Return the [x, y] coordinate for the center point of the cell that contains the specified text.  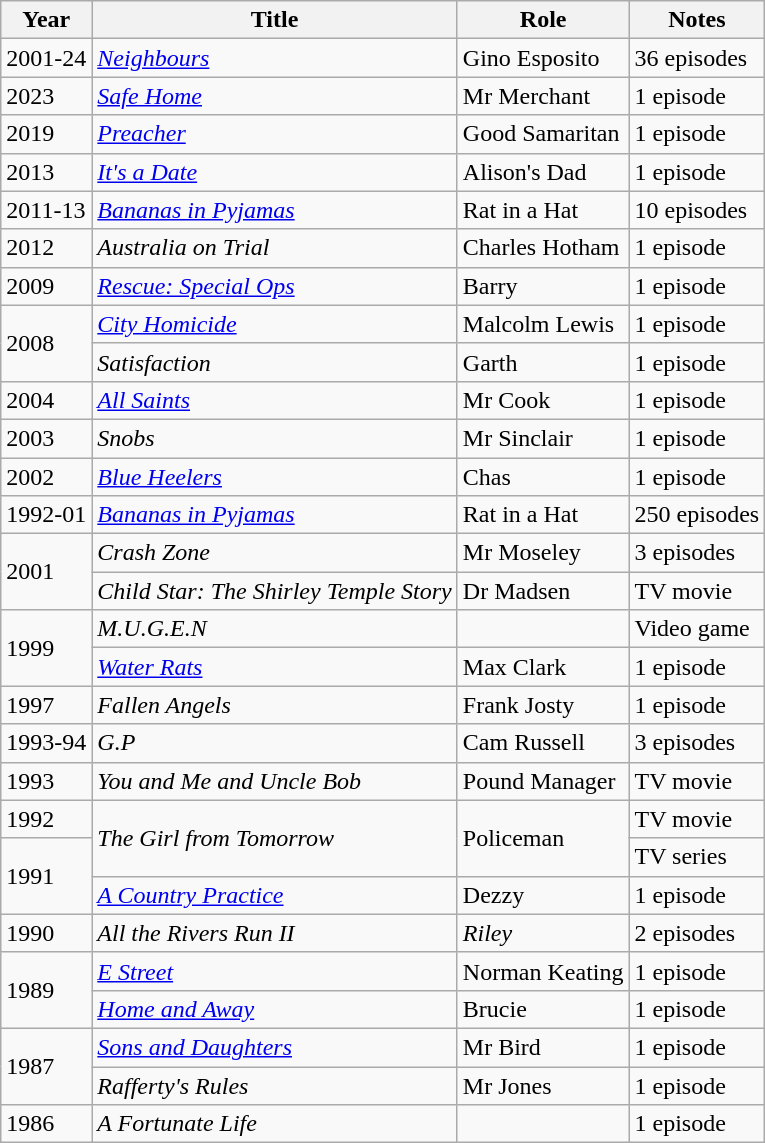
Crash Zone [275, 553]
Snobs [275, 438]
Video game [697, 629]
2019 [46, 134]
1989 [46, 990]
2001-24 [46, 58]
Chas [543, 477]
Mr Jones [543, 1085]
2008 [46, 343]
Gino Esposito [543, 58]
2012 [46, 248]
1987 [46, 1066]
Cam Russell [543, 743]
E Street [275, 971]
Dezzy [543, 895]
1993 [46, 781]
All the Rivers Run II [275, 933]
Satisfaction [275, 362]
Preacher [275, 134]
2001 [46, 572]
Sons and Daughters [275, 1047]
250 episodes [697, 515]
2004 [46, 400]
2002 [46, 477]
Neighbours [275, 58]
1999 [46, 648]
2013 [46, 172]
Norman Keating [543, 971]
1992 [46, 819]
All Saints [275, 400]
2 episodes [697, 933]
Riley [543, 933]
1993-94 [46, 743]
You and Me and Uncle Bob [275, 781]
A Fortunate Life [275, 1124]
1986 [46, 1124]
Mr Cook [543, 400]
Mr Bird [543, 1047]
Title [275, 20]
36 episodes [697, 58]
Safe Home [275, 96]
Policeman [543, 838]
It's a Date [275, 172]
M.U.G.E.N [275, 629]
Australia on Trial [275, 248]
Frank Josty [543, 705]
Pound Manager [543, 781]
2011-13 [46, 210]
Water Rats [275, 667]
Mr Merchant [543, 96]
Garth [543, 362]
The Girl from Tomorrow [275, 838]
Good Samaritan [543, 134]
Mr Moseley [543, 553]
Blue Heelers [275, 477]
10 episodes [697, 210]
Child Star: The Shirley Temple Story [275, 591]
Rafferty's Rules [275, 1085]
1992-01 [46, 515]
Brucie [543, 1009]
Charles Hotham [543, 248]
Year [46, 20]
Dr Madsen [543, 591]
Notes [697, 20]
2009 [46, 286]
G.P [275, 743]
Malcolm Lewis [543, 324]
1990 [46, 933]
City Homicide [275, 324]
TV series [697, 857]
Fallen Angels [275, 705]
1991 [46, 876]
Alison's Dad [543, 172]
Role [543, 20]
Barry [543, 286]
1997 [46, 705]
A Country Practice [275, 895]
Rescue: Special Ops [275, 286]
2003 [46, 438]
Max Clark [543, 667]
Home and Away [275, 1009]
Mr Sinclair [543, 438]
2023 [46, 96]
